Scan for the cell matching the given text and deliver its [X, Y] coordinate at center. 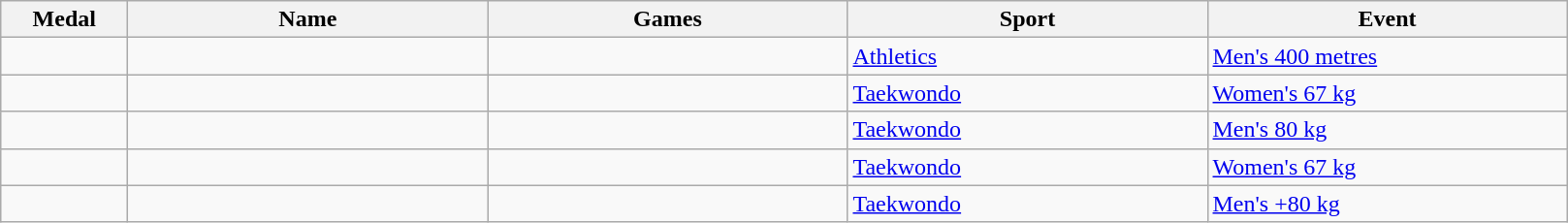
Games [667, 19]
Athletics [1028, 56]
Men's 80 kg [1387, 130]
Men's 400 metres [1387, 56]
Sport [1028, 19]
Event [1387, 19]
Medal [64, 19]
Men's +80 kg [1387, 204]
Name [308, 19]
